For the text-containing cell, return its midpoint in [x, y] coordinate format. 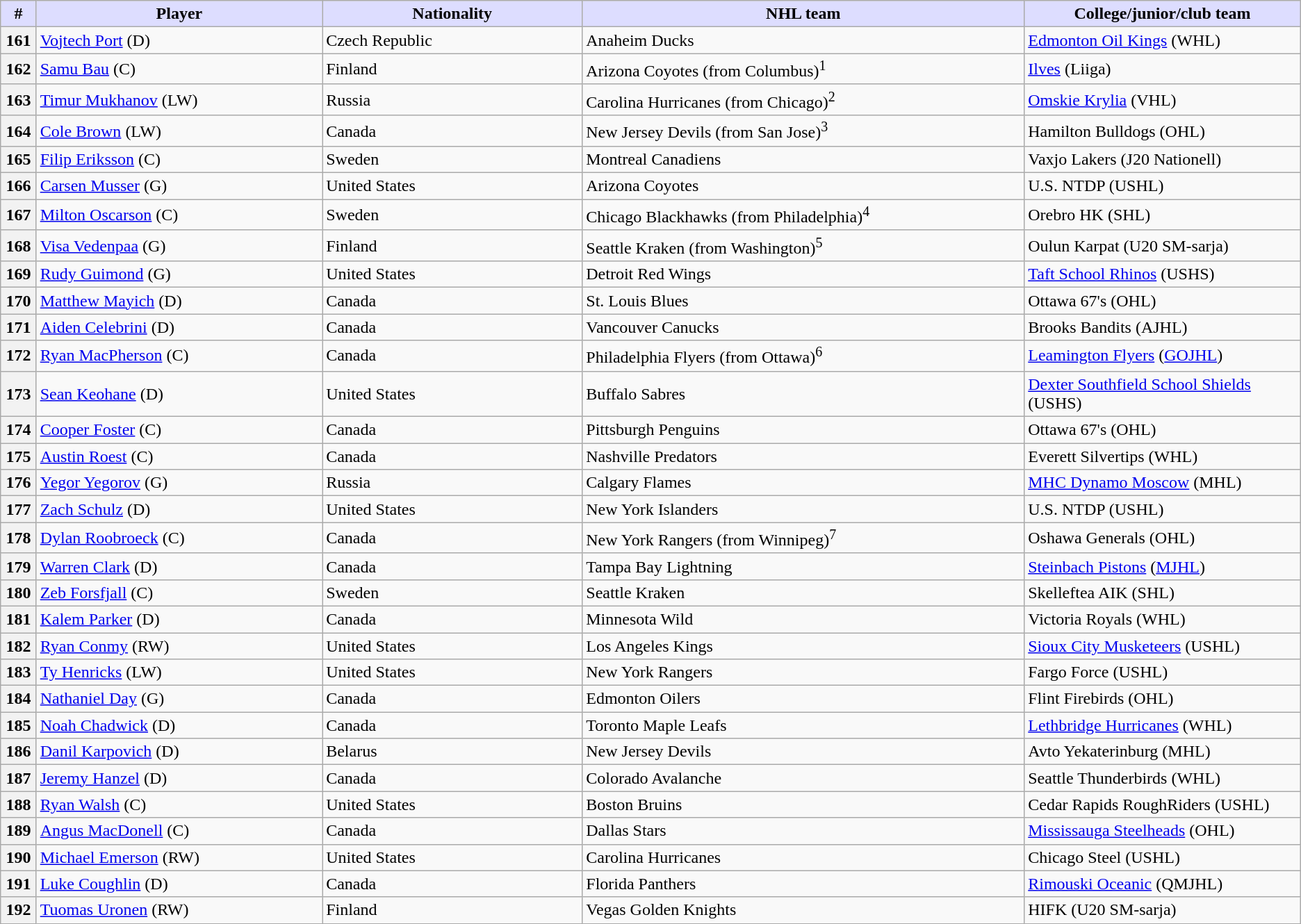
162 [18, 69]
179 [18, 566]
181 [18, 620]
Michael Emerson (RW) [179, 857]
Pittsburgh Penguins [803, 430]
Dexter Southfield School Shields (USHS) [1163, 395]
Nationality [452, 14]
Oshawa Generals (OHL) [1163, 538]
Tampa Bay Lightning [803, 566]
191 [18, 884]
Florida Panthers [803, 884]
Samu Bau (C) [179, 69]
182 [18, 646]
177 [18, 509]
Austin Roest (C) [179, 456]
Ryan Walsh (C) [179, 805]
Carsen Musser (G) [179, 186]
Timur Mukhanov (LW) [179, 100]
Fargo Force (USHL) [1163, 673]
HIFK (U20 SM-sarja) [1163, 910]
Kalem Parker (D) [179, 620]
New Jersey Devils [803, 752]
Victoria Royals (WHL) [1163, 620]
Tuomas Uronen (RW) [179, 910]
Calgary Flames [803, 483]
Montreal Canadiens [803, 160]
Aiden Celebrini (D) [179, 327]
# [18, 14]
Colorado Avalanche [803, 778]
Warren Clark (D) [179, 566]
171 [18, 327]
Chicago Steel (USHL) [1163, 857]
Vaxjo Lakers (J20 Nationell) [1163, 160]
168 [18, 246]
Omskie Krylia (VHL) [1163, 100]
Vegas Golden Knights [803, 910]
Czech Republic [452, 40]
Brooks Bandits (AJHL) [1163, 327]
Chicago Blackhawks (from Philadelphia)4 [803, 215]
Seattle Kraken (from Washington)5 [803, 246]
Edmonton Oil Kings (WHL) [1163, 40]
NHL team [803, 14]
Ty Henricks (LW) [179, 673]
185 [18, 725]
Hamilton Bulldogs (OHL) [1163, 131]
Dallas Stars [803, 831]
Noah Chadwick (D) [179, 725]
Cedar Rapids RoughRiders (USHL) [1163, 805]
New Jersey Devils (from San Jose)3 [803, 131]
169 [18, 274]
Carolina Hurricanes [803, 857]
Belarus [452, 752]
Leamington Flyers (GOJHL) [1163, 356]
173 [18, 395]
188 [18, 805]
Cole Brown (LW) [179, 131]
Nathaniel Day (G) [179, 699]
New York Rangers [803, 673]
Zach Schulz (D) [179, 509]
Skelleftea AIK (SHL) [1163, 593]
189 [18, 831]
Los Angeles Kings [803, 646]
Carolina Hurricanes (from Chicago)2 [803, 100]
Anaheim Ducks [803, 40]
Orebro HK (SHL) [1163, 215]
161 [18, 40]
Detroit Red Wings [803, 274]
170 [18, 301]
Matthew Mayich (D) [179, 301]
Avto Yekaterinburg (MHL) [1163, 752]
MHC Dynamo Moscow (MHL) [1163, 483]
Angus MacDonell (C) [179, 831]
175 [18, 456]
Toronto Maple Leafs [803, 725]
Rimouski Oceanic (QMJHL) [1163, 884]
166 [18, 186]
Sean Keohane (D) [179, 395]
Everett Silvertips (WHL) [1163, 456]
New York Islanders [803, 509]
Danil Karpovich (D) [179, 752]
164 [18, 131]
Yegor Yegorov (G) [179, 483]
Arizona Coyotes [803, 186]
187 [18, 778]
Milton Oscarson (C) [179, 215]
Rudy Guimond (G) [179, 274]
Steinbach Pistons (MJHL) [1163, 566]
176 [18, 483]
Dylan Roobroeck (C) [179, 538]
College/junior/club team [1163, 14]
Flint Firebirds (OHL) [1163, 699]
Visa Vedenpaa (G) [179, 246]
Boston Bruins [803, 805]
Sioux City Musketeers (USHL) [1163, 646]
Zeb Forsfjall (C) [179, 593]
Taft School Rhinos (USHS) [1163, 274]
Minnesota Wild [803, 620]
Luke Coughlin (D) [179, 884]
190 [18, 857]
165 [18, 160]
Ryan MacPherson (C) [179, 356]
Jeremy Hanzel (D) [179, 778]
174 [18, 430]
Ilves (Liiga) [1163, 69]
Mississauga Steelheads (OHL) [1163, 831]
192 [18, 910]
Vancouver Canucks [803, 327]
178 [18, 538]
Nashville Predators [803, 456]
Lethbridge Hurricanes (WHL) [1163, 725]
Filip Eriksson (C) [179, 160]
Buffalo Sabres [803, 395]
Ryan Conmy (RW) [179, 646]
Arizona Coyotes (from Columbus)1 [803, 69]
180 [18, 593]
Edmonton Oilers [803, 699]
163 [18, 100]
172 [18, 356]
Seattle Kraken [803, 593]
Player [179, 14]
183 [18, 673]
St. Louis Blues [803, 301]
New York Rangers (from Winnipeg)7 [803, 538]
184 [18, 699]
Seattle Thunderbirds (WHL) [1163, 778]
Vojtech Port (D) [179, 40]
186 [18, 752]
Philadelphia Flyers (from Ottawa)6 [803, 356]
Oulun Karpat (U20 SM-sarja) [1163, 246]
167 [18, 215]
Cooper Foster (C) [179, 430]
